Capture the cell that displays the provided text and extract its [x, y] central coordinate. 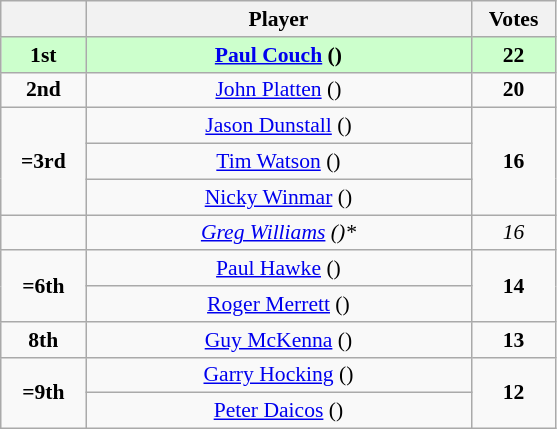
=3rd [44, 162]
20 [514, 90]
1st [44, 55]
12 [514, 392]
=6th [44, 286]
John Platten () [278, 90]
8th [44, 340]
Greg Williams ()* [278, 233]
Tim Watson () [278, 162]
Garry Hocking () [278, 375]
Guy McKenna () [278, 340]
Votes [514, 19]
Player [278, 19]
13 [514, 340]
Jason Dunstall () [278, 126]
Paul Hawke () [278, 269]
22 [514, 55]
14 [514, 286]
Paul Couch () [278, 55]
2nd [44, 90]
=9th [44, 392]
Nicky Winmar () [278, 197]
Peter Daicos () [278, 411]
Roger Merrett () [278, 304]
